Find where the given text appears and provide that cell's center as (x, y) coordinate. 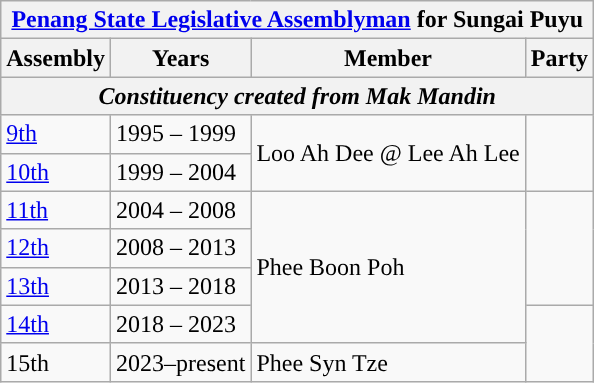
10th (56, 172)
15th (56, 362)
Assembly (56, 58)
Party (559, 58)
2008 – 2013 (180, 248)
11th (56, 210)
2018 – 2023 (180, 324)
9th (56, 134)
2013 – 2018 (180, 286)
Constituency created from Mak Mandin (298, 96)
13th (56, 286)
2004 – 2008 (180, 210)
Phee Boon Poh (388, 267)
12th (56, 248)
Phee Syn Tze (388, 362)
2023–present (180, 362)
1999 – 2004 (180, 172)
Member (388, 58)
Penang State Legislative Assemblyman for Sungai Puyu (298, 20)
Years (180, 58)
14th (56, 324)
Loo Ah Dee @ Lee Ah Lee (388, 153)
1995 – 1999 (180, 134)
